Return the [X, Y] coordinate for the center point of the cell that contains the specified text.  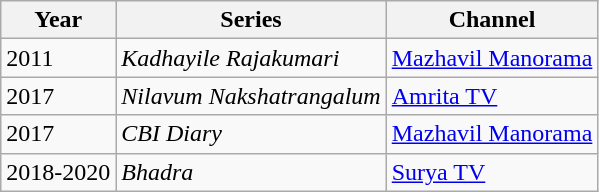
Nilavum Nakshatrangalum [251, 96]
Year [58, 20]
2011 [58, 58]
Series [251, 20]
Surya TV [492, 172]
Bhadra [251, 172]
2018-2020 [58, 172]
CBI Diary [251, 134]
Channel [492, 20]
Kadhayile Rajakumari [251, 58]
Amrita TV [492, 96]
